From the cell containing the given text, extract its center point as (x, y) coordinate. 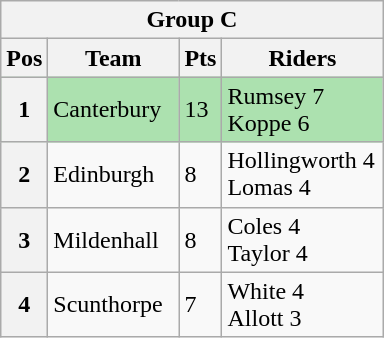
Riders (302, 58)
1 (24, 110)
Team (114, 58)
2 (24, 174)
13 (200, 110)
Mildenhall (114, 240)
Rumsey 7Koppe 6 (302, 110)
White 4Allott 3 (302, 304)
Hollingworth 4Lomas 4 (302, 174)
Canterbury (114, 110)
Pts (200, 58)
Scunthorpe (114, 304)
4 (24, 304)
7 (200, 304)
Coles 4Taylor 4 (302, 240)
Edinburgh (114, 174)
Group C (192, 20)
3 (24, 240)
Pos (24, 58)
